Return the (X, Y) coordinate for the center point of the cell that contains the specified text.  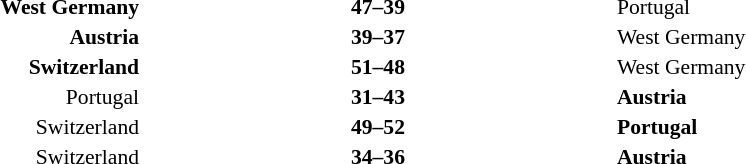
31–43 (378, 97)
49–52 (378, 127)
51–48 (378, 67)
39–37 (378, 37)
